Determine the [x, y] coordinate at the center of the cell enclosing the given text.  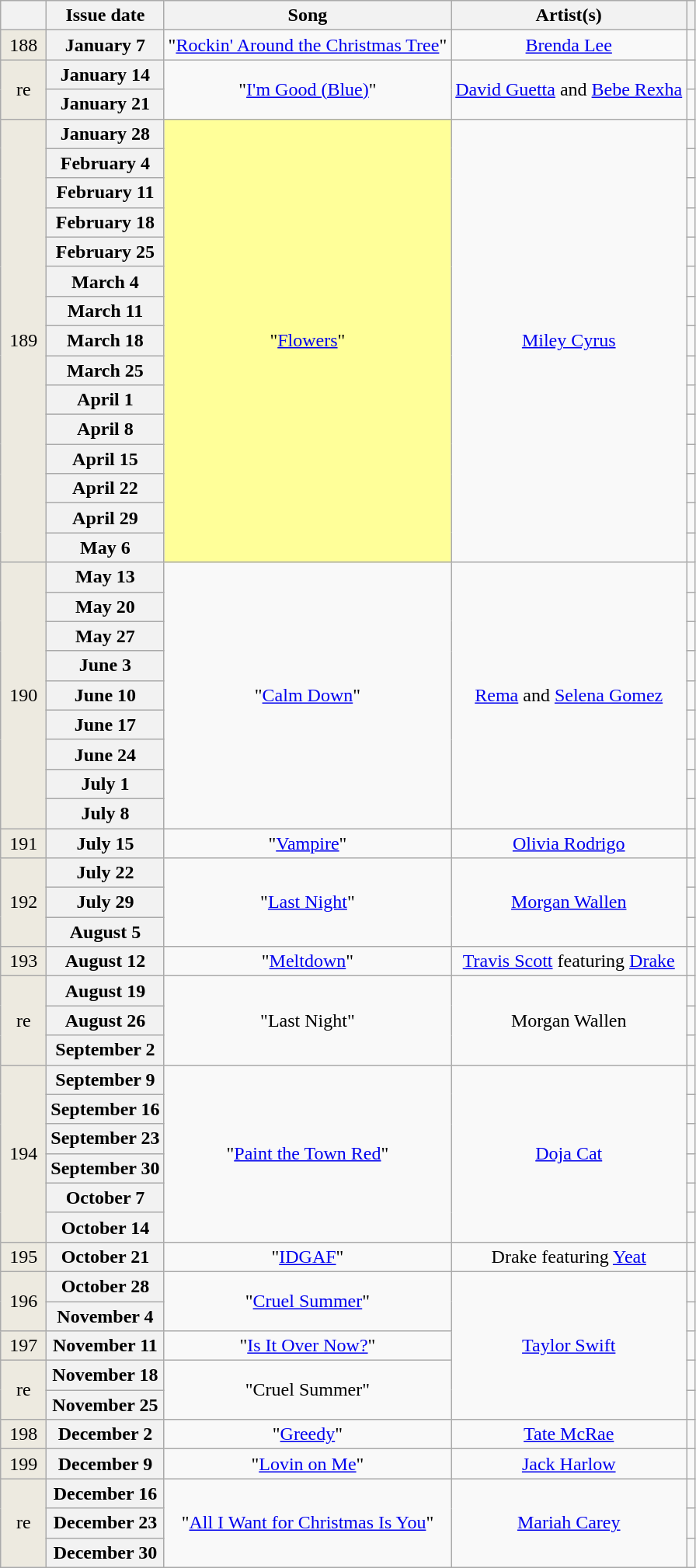
February 4 [106, 163]
Tate McRae [569, 1434]
Taylor Swift [569, 1345]
December 2 [106, 1434]
January 14 [106, 75]
199 [23, 1464]
August 26 [106, 1020]
June 24 [106, 754]
"All I Want for Christmas Is You" [308, 1523]
Travis Scott featuring Drake [569, 961]
David Guetta and Bebe Rexha [569, 89]
Doja Cat [569, 1153]
Brenda Lee [569, 45]
January 28 [106, 134]
September 30 [106, 1168]
Issue date [106, 16]
194 [23, 1153]
April 22 [106, 488]
August 12 [106, 961]
April 29 [106, 518]
196 [23, 1301]
192 [23, 902]
October 21 [106, 1257]
Olivia Rodrigo [569, 843]
191 [23, 843]
March 18 [106, 340]
September 16 [106, 1109]
October 28 [106, 1286]
February 11 [106, 193]
February 25 [106, 252]
Miley Cyrus [569, 340]
"Meltdown" [308, 961]
May 13 [106, 577]
July 15 [106, 843]
197 [23, 1346]
October 14 [106, 1227]
November 25 [106, 1405]
Mariah Carey [569, 1523]
January 7 [106, 45]
July 1 [106, 784]
November 4 [106, 1316]
"Rockin' Around the Christmas Tree" [308, 45]
March 4 [106, 281]
193 [23, 961]
September 9 [106, 1080]
198 [23, 1434]
Song [308, 16]
"Lovin on Me" [308, 1464]
February 18 [106, 222]
April 8 [106, 429]
July 29 [106, 902]
Drake featuring Yeat [569, 1257]
June 3 [106, 666]
189 [23, 340]
November 11 [106, 1346]
December 23 [106, 1523]
"Is It Over Now?" [308, 1346]
Jack Harlow [569, 1464]
March 11 [106, 311]
June 17 [106, 725]
Artist(s) [569, 16]
June 10 [106, 695]
May 6 [106, 548]
"Calm Down" [308, 696]
April 1 [106, 400]
195 [23, 1257]
May 20 [106, 607]
August 5 [106, 932]
October 7 [106, 1198]
188 [23, 45]
"Vampire" [308, 843]
September 23 [106, 1139]
December 9 [106, 1464]
March 25 [106, 370]
August 19 [106, 991]
May 27 [106, 636]
"IDGAF" [308, 1257]
"Greedy" [308, 1434]
July 8 [106, 813]
190 [23, 696]
April 15 [106, 459]
September 2 [106, 1050]
January 21 [106, 104]
July 22 [106, 873]
Rema and Selena Gomez [569, 696]
"I'm Good (Blue)" [308, 89]
December 16 [106, 1493]
"Paint the Town Red" [308, 1153]
December 30 [106, 1552]
November 18 [106, 1375]
"Flowers" [308, 340]
